Find where the given text appears and provide that cell's center as (x, y) coordinate. 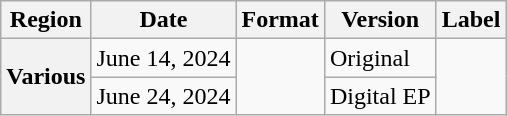
Format (280, 20)
Date (164, 20)
Various (46, 77)
Digital EP (380, 96)
June 14, 2024 (164, 58)
Region (46, 20)
Version (380, 20)
June 24, 2024 (164, 96)
Original (380, 58)
Label (471, 20)
